Detect which cell encompasses the target text, then output its [X, Y] center coordinate. 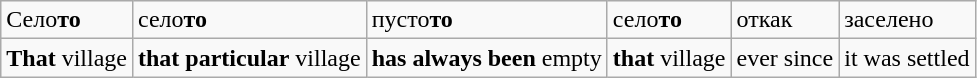
ever since [785, 58]
пустото [486, 20]
that village [669, 58]
Селото [67, 20]
it was settled [907, 58]
has always been empty [486, 58]
that particular village [249, 58]
откак [785, 20]
That village [67, 58]
заселено [907, 20]
